Identify which cell holds the provided text, then report its [x, y] central coordinate. 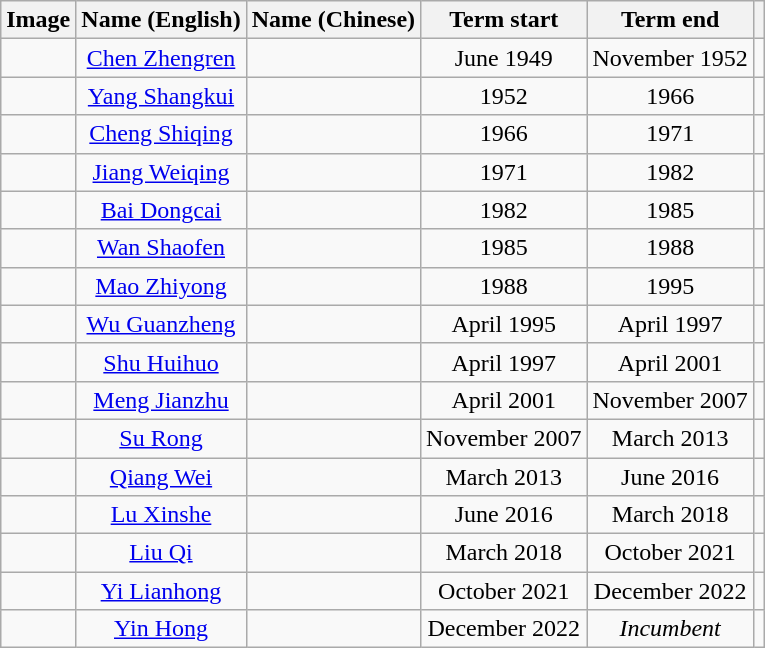
Jiang Weiqing [161, 172]
Shu Huihuo [161, 362]
June 1949 [504, 58]
Wu Guanzheng [161, 324]
Meng Jianzhu [161, 400]
November 1952 [670, 58]
Yi Lianhong [161, 591]
Name (English) [161, 20]
Wan Shaofen [161, 248]
Su Rong [161, 438]
Yang Shangkui [161, 96]
Mao Zhiyong [161, 286]
Lu Xinshe [161, 515]
1995 [670, 286]
Bai Dongcai [161, 210]
Qiang Wei [161, 477]
April 1995 [504, 324]
Liu Qi [161, 553]
Term start [504, 20]
Cheng Shiqing [161, 134]
Image [38, 20]
Chen Zhengren [161, 58]
Term end [670, 20]
Name (Chinese) [333, 20]
Yin Hong [161, 629]
Incumbent [670, 629]
1952 [504, 96]
